Capture the cell that displays the provided text and extract its [x, y] central coordinate. 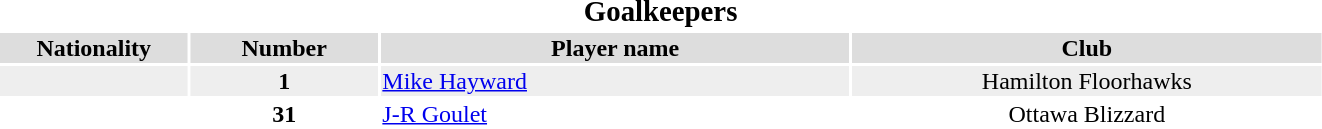
J-R Goulet [616, 114]
Player name [616, 48]
Number [284, 48]
Nationality [94, 48]
1 [284, 81]
Hamilton Floorhawks [1086, 81]
31 [284, 114]
Club [1086, 48]
Ottawa Blizzard [1086, 114]
Mike Hayward [616, 81]
